Detect which cell encompasses the target text, then output its [X, Y] center coordinate. 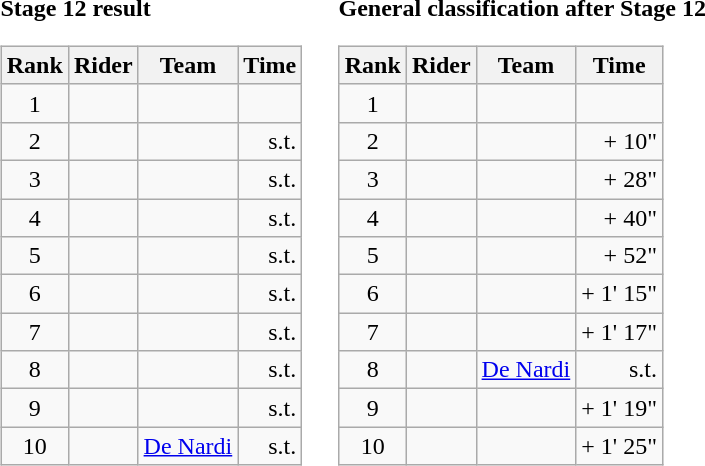
+ 1' 25" [620, 446]
+ 10" [620, 141]
+ 52" [620, 256]
+ 1' 19" [620, 408]
+ 28" [620, 179]
+ 1' 17" [620, 332]
+ 40" [620, 217]
+ 1' 15" [620, 294]
